Scan for the cell matching the given text and deliver its (X, Y) coordinate at center. 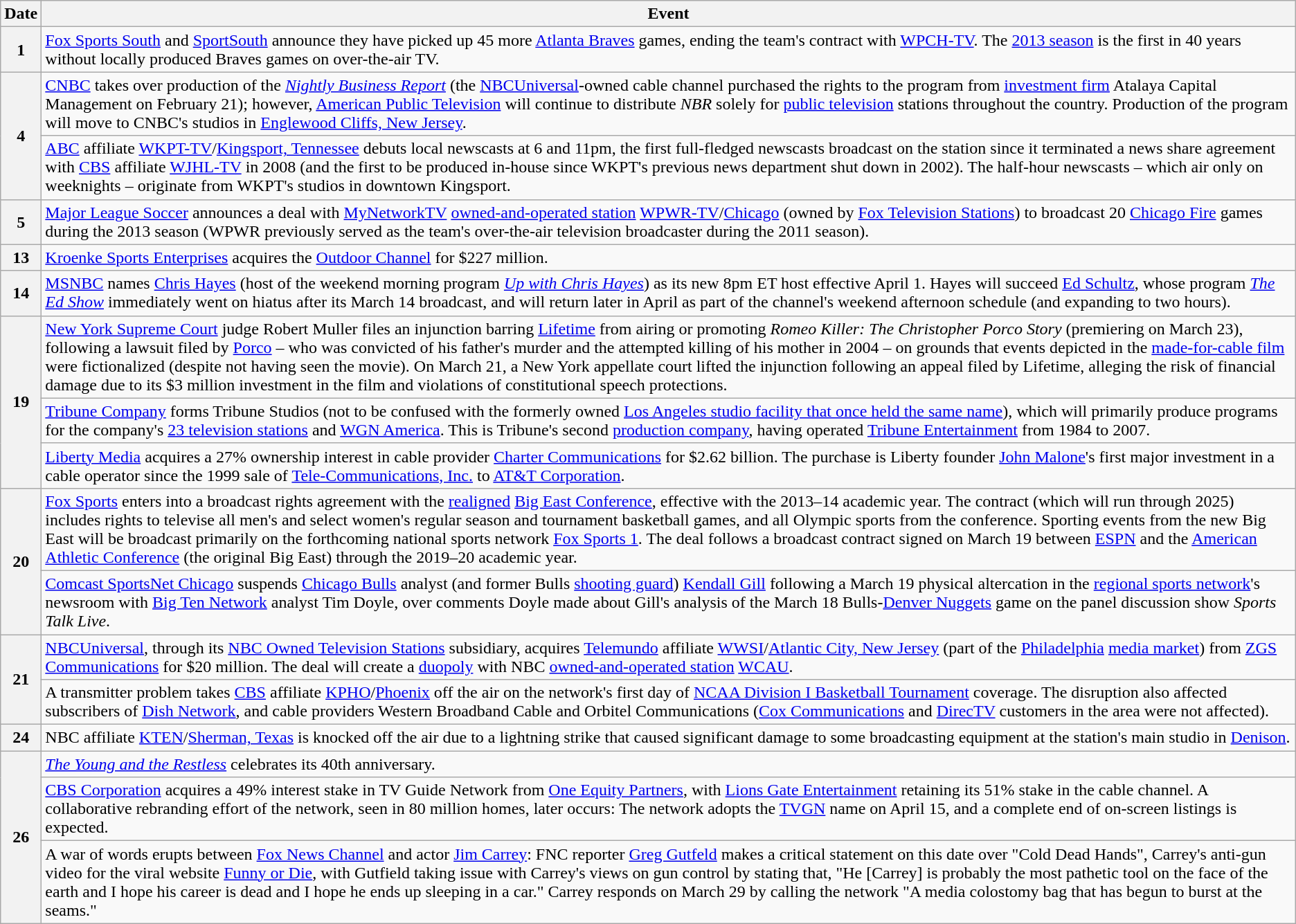
26 (21, 837)
Date (21, 14)
20 (21, 561)
21 (21, 679)
Kroenke Sports Enterprises acquires the Outdoor Channel for $227 million. (669, 257)
The Young and the Restless celebrates its 40th anniversary. (669, 764)
13 (21, 257)
4 (21, 136)
19 (21, 401)
24 (21, 738)
Event (669, 14)
5 (21, 221)
14 (21, 293)
1 (21, 50)
